Output the (x, y) coordinate of the center of the cell containing the given text.  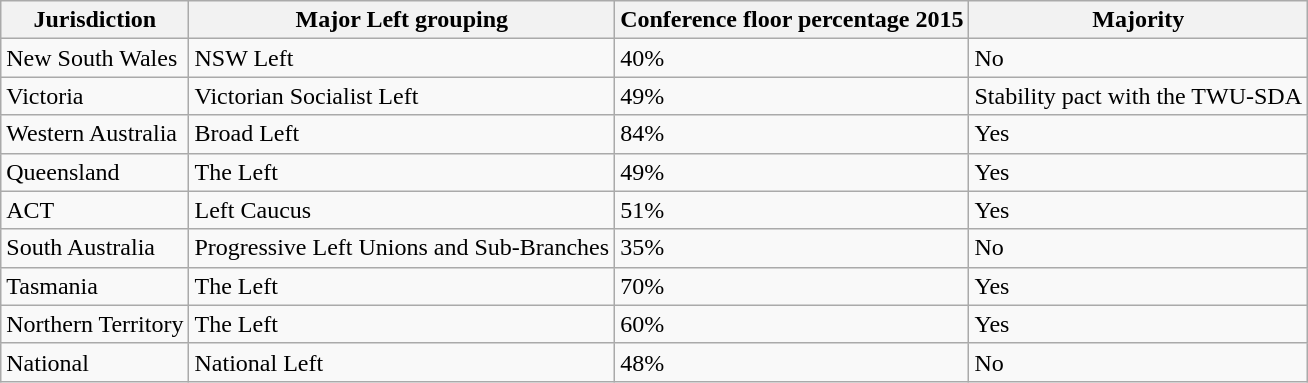
Jurisdiction (95, 20)
Stability pact with the TWU-SDA (1138, 96)
South Australia (95, 248)
National (95, 362)
51% (792, 210)
Broad Left (402, 134)
35% (792, 248)
Queensland (95, 172)
84% (792, 134)
New South Wales (95, 58)
Victorian Socialist Left (402, 96)
ACT (95, 210)
Western Australia (95, 134)
Conference floor percentage 2015 (792, 20)
Majority (1138, 20)
Left Caucus (402, 210)
NSW Left (402, 58)
National Left (402, 362)
Progressive Left Unions and Sub-Branches (402, 248)
Northern Territory (95, 324)
Major Left grouping (402, 20)
70% (792, 286)
60% (792, 324)
Victoria (95, 96)
Tasmania (95, 286)
40% (792, 58)
48% (792, 362)
